Capture the cell that displays the provided text and extract its [X, Y] central coordinate. 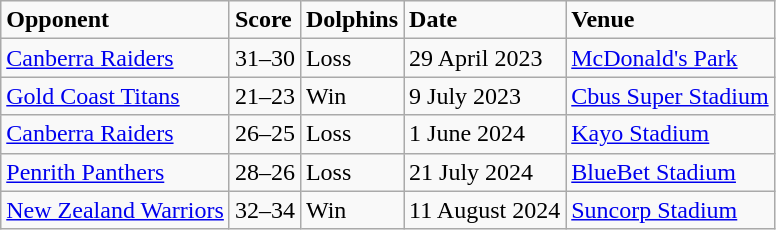
Opponent [116, 20]
Score [264, 20]
BlueBet Stadium [670, 172]
26–25 [264, 134]
Cbus Super Stadium [670, 96]
21 July 2024 [485, 172]
31–30 [264, 58]
Suncorp Stadium [670, 210]
Gold Coast Titans [116, 96]
McDonald's Park [670, 58]
9 July 2023 [485, 96]
32–34 [264, 210]
New Zealand Warriors [116, 210]
28–26 [264, 172]
1 June 2024 [485, 134]
Kayo Stadium [670, 134]
Venue [670, 20]
29 April 2023 [485, 58]
Dolphins [352, 20]
11 August 2024 [485, 210]
21–23 [264, 96]
Penrith Panthers [116, 172]
Date [485, 20]
